Detect which cell encompasses the target text, then output its [x, y] center coordinate. 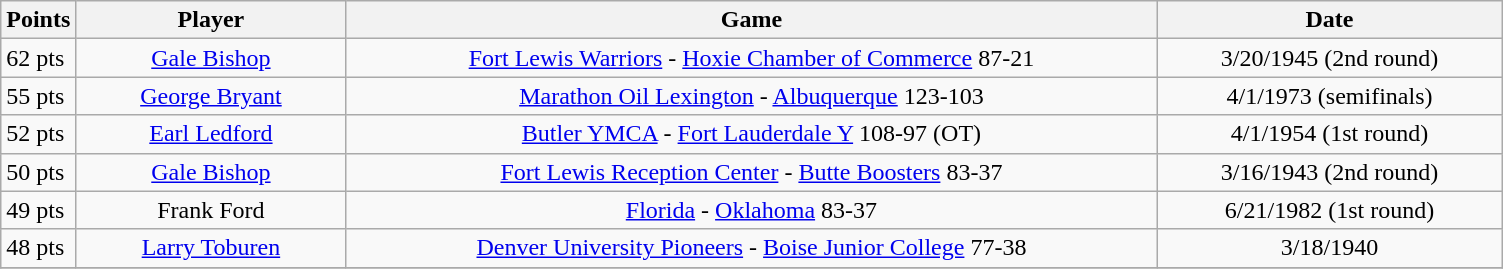
Earl Ledford [211, 134]
Game [752, 20]
6/21/1982 (1st round) [1330, 210]
4/1/1954 (1st round) [1330, 134]
Player [211, 20]
4/1/1973 (semifinals) [1330, 96]
Florida - Oklahoma 83-37 [752, 210]
55 pts [38, 96]
50 pts [38, 172]
3/18/1940 [1330, 248]
3/16/1943 (2nd round) [1330, 172]
George Bryant [211, 96]
Date [1330, 20]
Butler YMCA - Fort Lauderdale Y 108-97 (OT) [752, 134]
Frank Ford [211, 210]
3/20/1945 (2nd round) [1330, 58]
49 pts [38, 210]
Points [38, 20]
Larry Toburen [211, 248]
Denver University Pioneers - Boise Junior College 77-38 [752, 248]
48 pts [38, 248]
Fort Lewis Reception Center - Butte Boosters 83-37 [752, 172]
62 pts [38, 58]
52 pts [38, 134]
Marathon Oil Lexington - Albuquerque 123-103 [752, 96]
Fort Lewis Warriors - Hoxie Chamber of Commerce 87-21 [752, 58]
